Detect which cell encompasses the target text, then output its (X, Y) center coordinate. 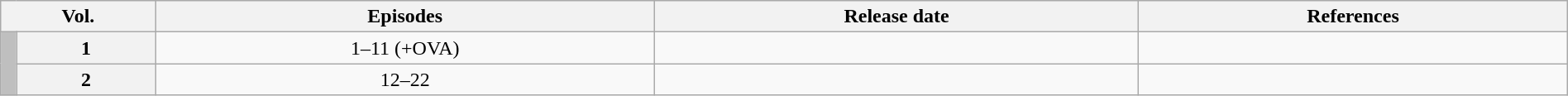
Release date (896, 17)
2 (86, 79)
Vol. (78, 17)
1–11 (+OVA) (405, 48)
Episodes (405, 17)
12–22 (405, 79)
References (1353, 17)
1 (86, 48)
